Search for the cell housing the specified text and yield its (X, Y) center coordinate. 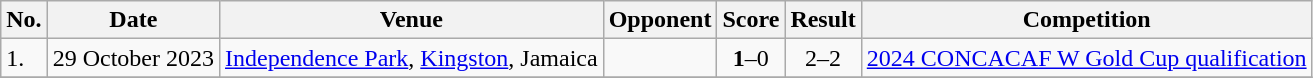
Result (823, 20)
1. (24, 58)
Competition (1086, 20)
Independence Park, Kingston, Jamaica (412, 58)
1–0 (751, 58)
2–2 (823, 58)
Opponent (660, 20)
2024 CONCACAF W Gold Cup qualification (1086, 58)
Venue (412, 20)
Date (133, 20)
29 October 2023 (133, 58)
Score (751, 20)
No. (24, 20)
